Pinpoint the cell where the given text exists, returning its [X, Y] midpoint coordinate. 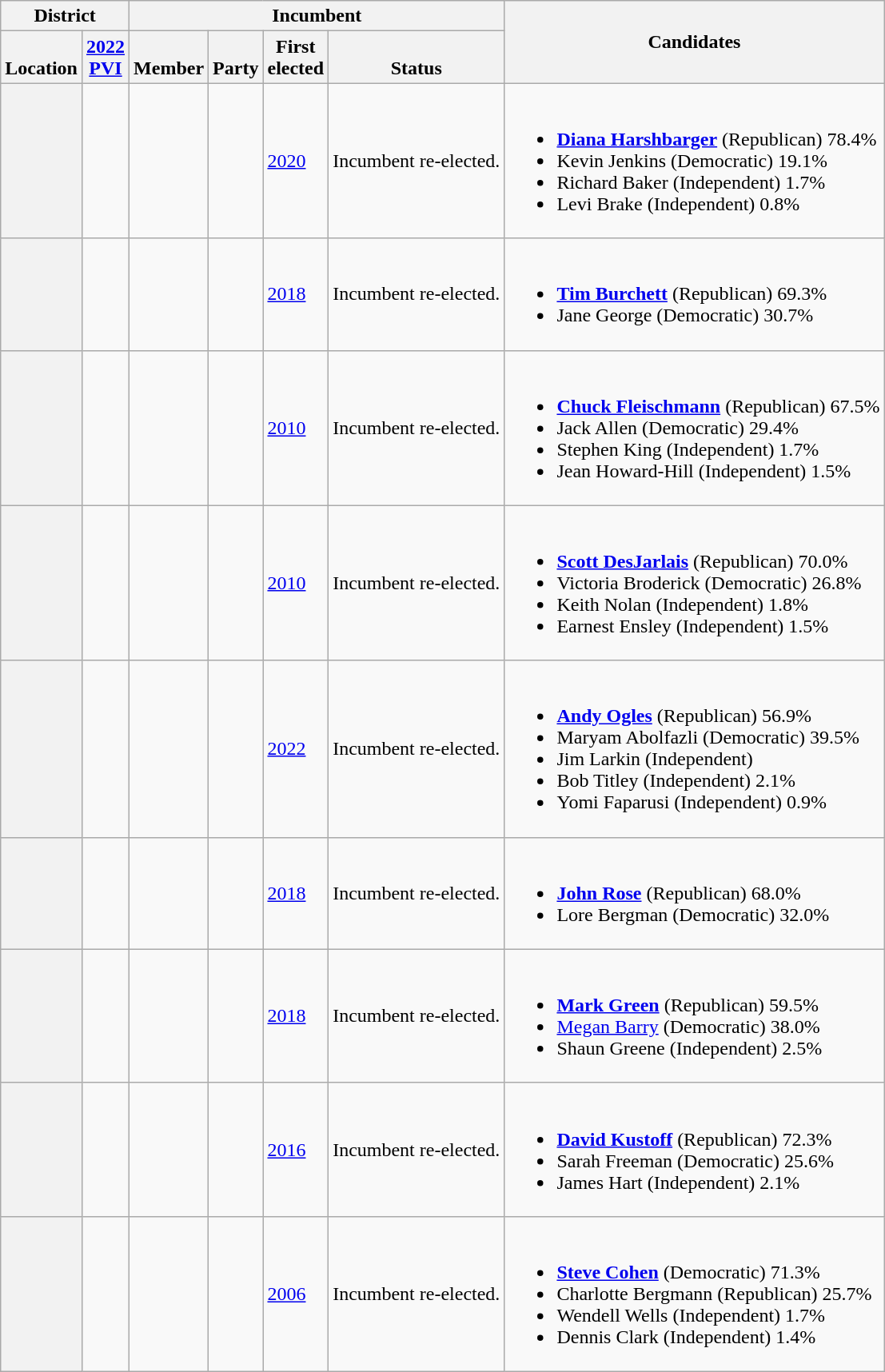
John Rose (Republican) 68.0%Lore Bergman (Democratic) 32.0% [694, 893]
Scott DesJarlais (Republican) 70.0%Victoria Broderick (Democratic) 26.8%Keith Nolan (Independent) 1.8%Earnest Ensley (Independent) 1.5% [694, 583]
Diana Harshbarger (Republican) 78.4%Kevin Jenkins (Democratic) 19.1%Richard Baker (Independent) 1.7%Levi Brake (Independent) 0.8% [694, 161]
Party [236, 58]
2006 [296, 1294]
Mark Green (Republican) 59.5%Megan Barry (Democratic) 38.0%Shaun Greene (Independent) 2.5% [694, 1015]
Incumbent [317, 16]
Tim Burchett (Republican) 69.3%Jane George (Democratic) 30.7% [694, 294]
Member [169, 58]
Firstelected [296, 58]
David Kustoff (Republican) 72.3%Sarah Freeman (Democratic) 25.6%James Hart (Independent) 2.1% [694, 1150]
District [66, 16]
2016 [296, 1150]
Chuck Fleischmann (Republican) 67.5%Jack Allen (Democratic) 29.4%Stephen King (Independent) 1.7%Jean Howard-Hill (Independent) 1.5% [694, 428]
2020 [296, 161]
Status [417, 58]
Candidates [694, 42]
Andy Ogles (Republican) 56.9%Maryam Abolfazli (Democratic) 39.5%Jim Larkin (Independent)Bob Titley (Independent) 2.1%Yomi Faparusi (Independent) 0.9% [694, 748]
2022PVI [106, 58]
Location [42, 58]
Steve Cohen (Democratic) 71.3%Charlotte Bergmann (Republican) 25.7%Wendell Wells (Independent) 1.7%Dennis Clark (Independent) 1.4% [694, 1294]
2022 [296, 748]
